Capture the cell that displays the provided text and extract its (X, Y) central coordinate. 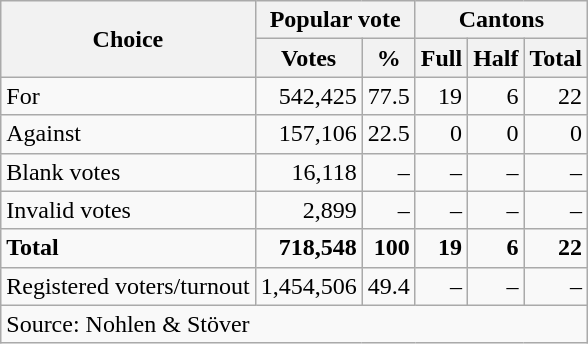
For (128, 96)
Full (441, 58)
542,425 (308, 96)
Registered voters/turnout (128, 286)
Choice (128, 39)
Votes (308, 58)
100 (388, 248)
Against (128, 134)
Popular vote (335, 20)
2,899 (308, 210)
157,106 (308, 134)
Half (496, 58)
718,548 (308, 248)
Source: Nohlen & Stöver (294, 324)
1,454,506 (308, 286)
49.4 (388, 286)
16,118 (308, 172)
77.5 (388, 96)
Cantons (501, 20)
% (388, 58)
Blank votes (128, 172)
Invalid votes (128, 210)
22.5 (388, 134)
